Output the (X, Y) coordinate of the center of the cell containing the given text.  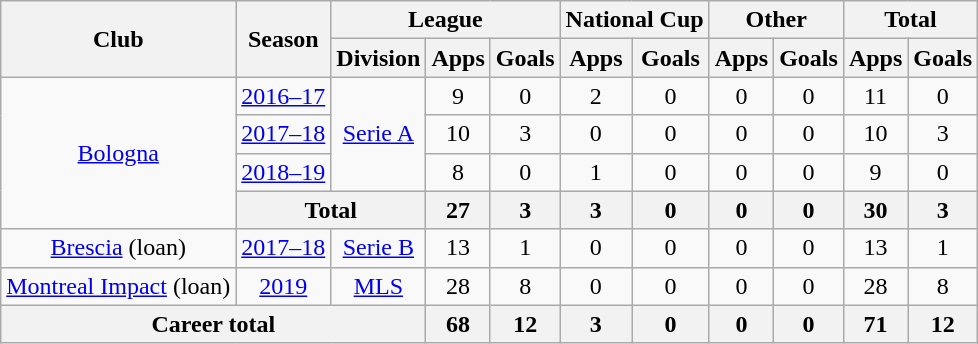
Division (378, 58)
2016–17 (284, 96)
68 (458, 324)
11 (875, 96)
Serie A (378, 134)
Other (776, 20)
Serie B (378, 248)
27 (458, 210)
71 (875, 324)
Career total (214, 324)
2019 (284, 286)
Bologna (118, 153)
National Cup (634, 20)
Montreal Impact (loan) (118, 286)
MLS (378, 286)
2018–19 (284, 172)
Club (118, 39)
2 (596, 96)
30 (875, 210)
League (446, 20)
Season (284, 39)
Brescia (loan) (118, 248)
